Return the (x, y) coordinate for the center point of the cell that contains the specified text.  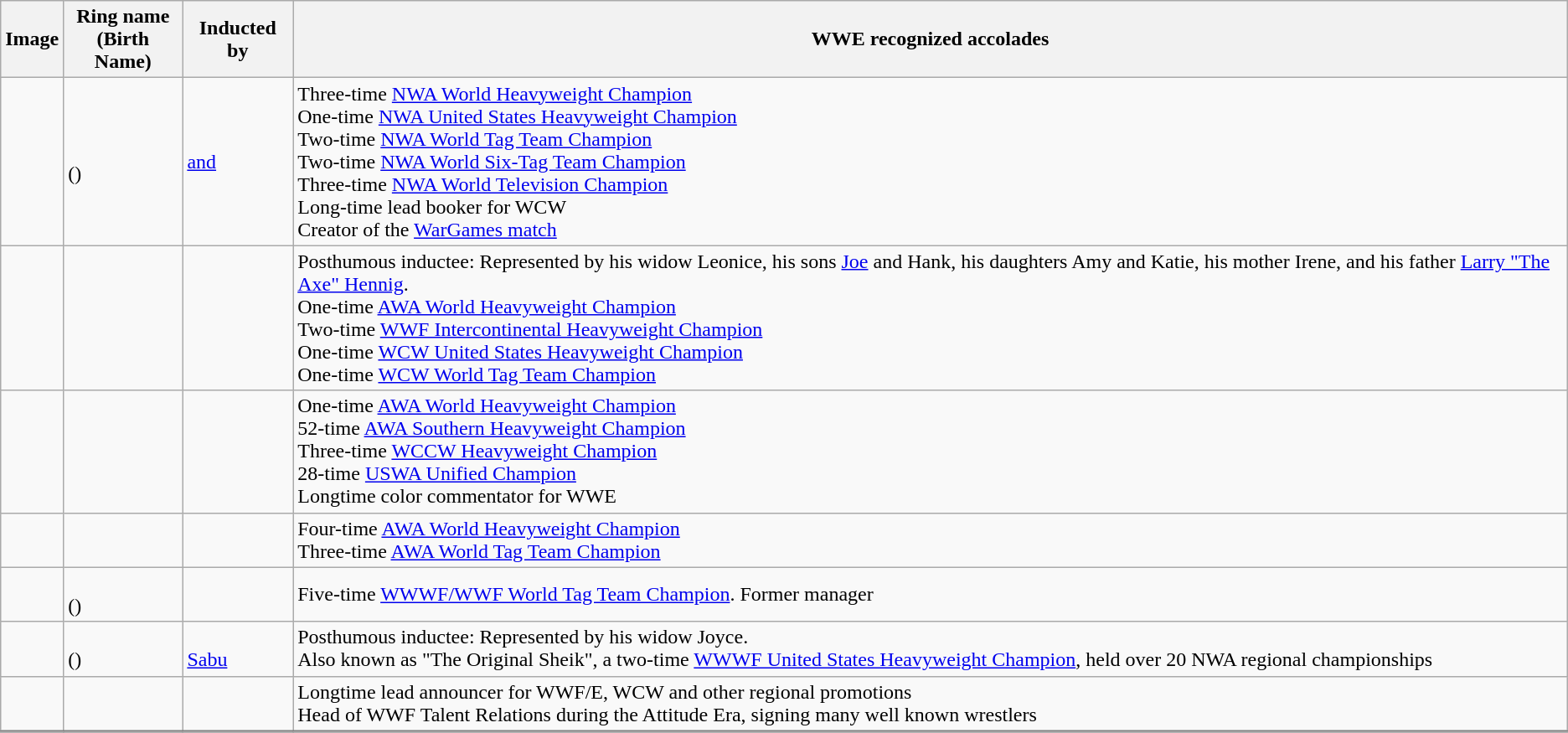
and (238, 162)
WWE recognized accolades (931, 39)
Four-time AWA World Heavyweight ChampionThree-time AWA World Tag Team Champion (931, 539)
Inducted by (238, 39)
Ring name(Birth Name) (123, 39)
Five-time WWWF/WWF World Tag Team Champion. Former manager (931, 595)
Image (32, 39)
Sabu (238, 648)
